Return (X, Y) of the center of cell containing provided text 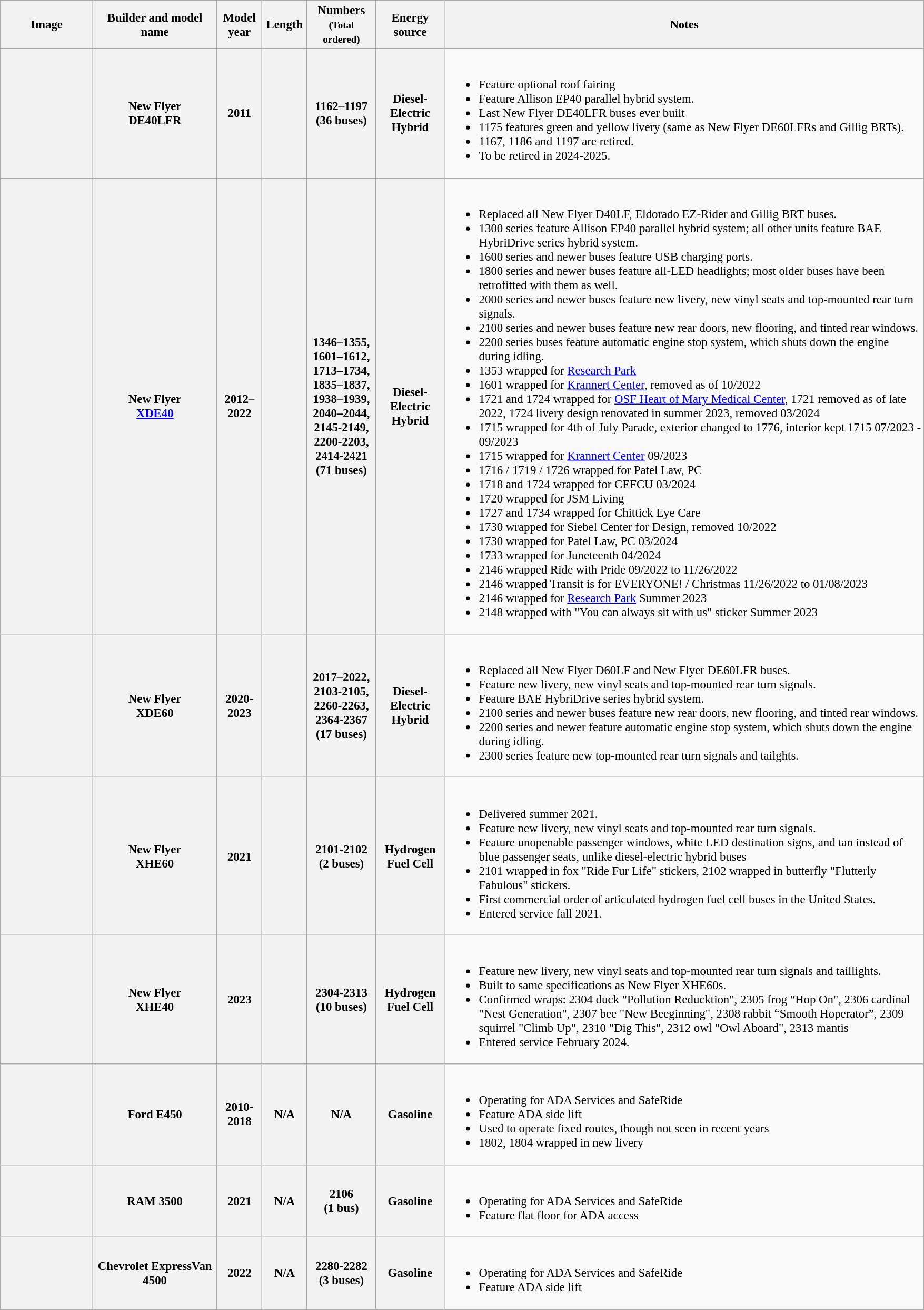
2101-2102 (2 buses) (341, 856)
New Flyer XHE60 (155, 856)
New Flyer XDE60 (155, 706)
2106(1 bus) (341, 1201)
Operating for ADA Services and SafeRideFeature ADA side lift (684, 1274)
Operating for ADA Services and SafeRideFeature flat floor for ADA access (684, 1201)
Model year (240, 25)
Ford E450 (155, 1115)
Notes (684, 25)
Length (285, 25)
2280-2282(3 buses) (341, 1274)
Numbers(Total ordered) (341, 25)
1346–1355, 1601–1612, 1713–1734, 1835–1837, 1938–1939, 2040–2044, 2145-2149, 2200-2203, 2414-2421 (71 buses) (341, 406)
1162–1197 (36 buses) (341, 114)
Chevrolet ExpressVan 4500 (155, 1274)
2012–2022 (240, 406)
RAM 3500 (155, 1201)
New Flyer DE40LFR (155, 114)
Image (47, 25)
Builder and model name (155, 25)
2304-2313 (10 buses) (341, 1000)
2017–2022, 2103-2105, 2260-2263, 2364-2367 (17 buses) (341, 706)
2020-2023 (240, 706)
New Flyer XDE40 (155, 406)
2023 (240, 1000)
Energy source (411, 25)
2022 (240, 1274)
2010-2018 (240, 1115)
New Flyer XHE40 (155, 1000)
2011 (240, 114)
